Search for the cell housing the specified text and yield its (X, Y) center coordinate. 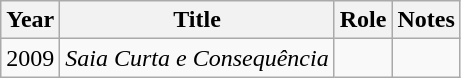
Role (363, 20)
Notes (426, 20)
Year (30, 20)
Saia Curta e Consequência (197, 58)
2009 (30, 58)
Title (197, 20)
